Determine the [x, y] coordinate at the center of the cell enclosing the given text.  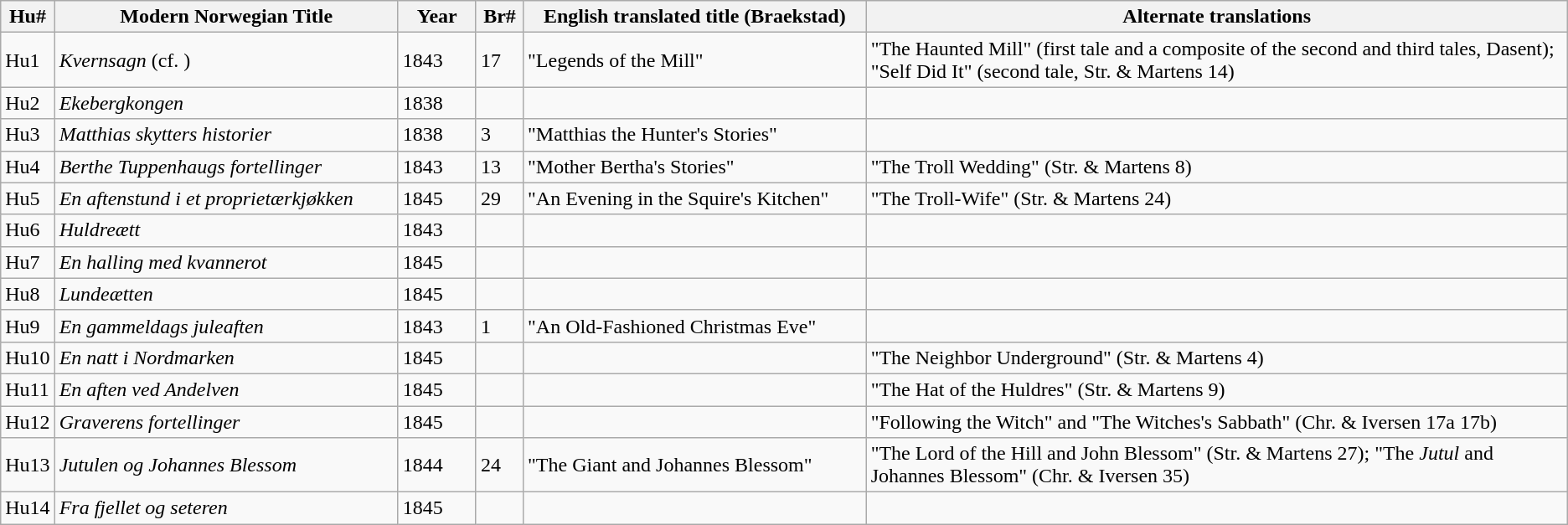
Hu3 [28, 135]
Matthias skytters historier [226, 135]
13 [499, 167]
Hu6 [28, 230]
Jutulen og Johannes Blessom [226, 466]
Ekebergkongen [226, 103]
"The Hat of the Huldres" (Str. & Martens 9) [1216, 389]
Hu5 [28, 198]
Huldreætt [226, 230]
En aften ved Andelven [226, 389]
"The Troll Wedding" (Str. & Martens 8) [1216, 167]
"Matthias the Hunter's Stories" [694, 135]
3 [499, 135]
English translated title (Braekstad) [694, 17]
Graverens fortellinger [226, 421]
24 [499, 466]
En gammeldags juleaften [226, 326]
Berthe Tuppenhaugs fortellinger [226, 167]
17 [499, 60]
En natt i Nordmarken [226, 358]
Br# [499, 17]
Hu11 [28, 389]
"The Giant and Johannes Blessom" [694, 466]
"The Troll-Wife" (Str. & Martens 24) [1216, 198]
1 [499, 326]
Hu9 [28, 326]
"Mother Bertha's Stories" [694, 167]
En halling med kvannerot [226, 262]
"An Evening in the Squire's Kitchen" [694, 198]
Hu8 [28, 294]
Modern Norwegian Title [226, 17]
Year [437, 17]
Hu12 [28, 421]
Fra fjellet og seteren [226, 508]
Hu13 [28, 466]
"The Lord of the Hill and John Blessom" (Str. & Martens 27); "The Jutul and Johannes Blessom" (Chr. & Iversen 35) [1216, 466]
Hu14 [28, 508]
29 [499, 198]
"An Old-Fashioned Christmas Eve" [694, 326]
Alternate translations [1216, 17]
Hu# [28, 17]
En aftenstund i et proprietærkjøkken [226, 198]
"Legends of the Mill" [694, 60]
Hu7 [28, 262]
Hu10 [28, 358]
Kvernsagn (cf. ) [226, 60]
Lundeætten [226, 294]
Hu4 [28, 167]
Hu1 [28, 60]
"Following the Witch" and "The Witches's Sabbath" (Chr. & Iversen 17a 17b) [1216, 421]
"The Haunted Mill" (first tale and a composite of the second and third tales, Dasent); "Self Did It" (second tale, Str. & Martens 14) [1216, 60]
1844 [437, 466]
"The Neighbor Underground" (Str. & Martens 4) [1216, 358]
Hu2 [28, 103]
